Output the [X, Y] coordinate of the center of the cell containing the given text.  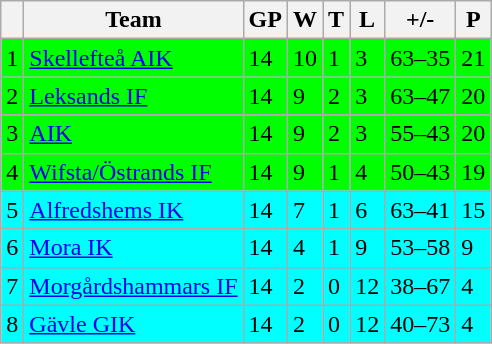
21 [474, 58]
55–43 [420, 134]
Wifsta/Östrands IF [134, 172]
GP [265, 20]
T [336, 20]
W [304, 20]
63–35 [420, 58]
+/- [420, 20]
15 [474, 210]
40–73 [420, 324]
5 [12, 210]
P [474, 20]
19 [474, 172]
Gävle GIK [134, 324]
Team [134, 20]
Morgårdshammars IF [134, 286]
50–43 [420, 172]
Leksands IF [134, 96]
63–47 [420, 96]
10 [304, 58]
53–58 [420, 248]
63–41 [420, 210]
Mora IK [134, 248]
Skellefteå AIK [134, 58]
L [368, 20]
8 [12, 324]
38–67 [420, 286]
AIK [134, 134]
Alfredshems IK [134, 210]
